Identify which cell holds the provided text, then report its [x, y] central coordinate. 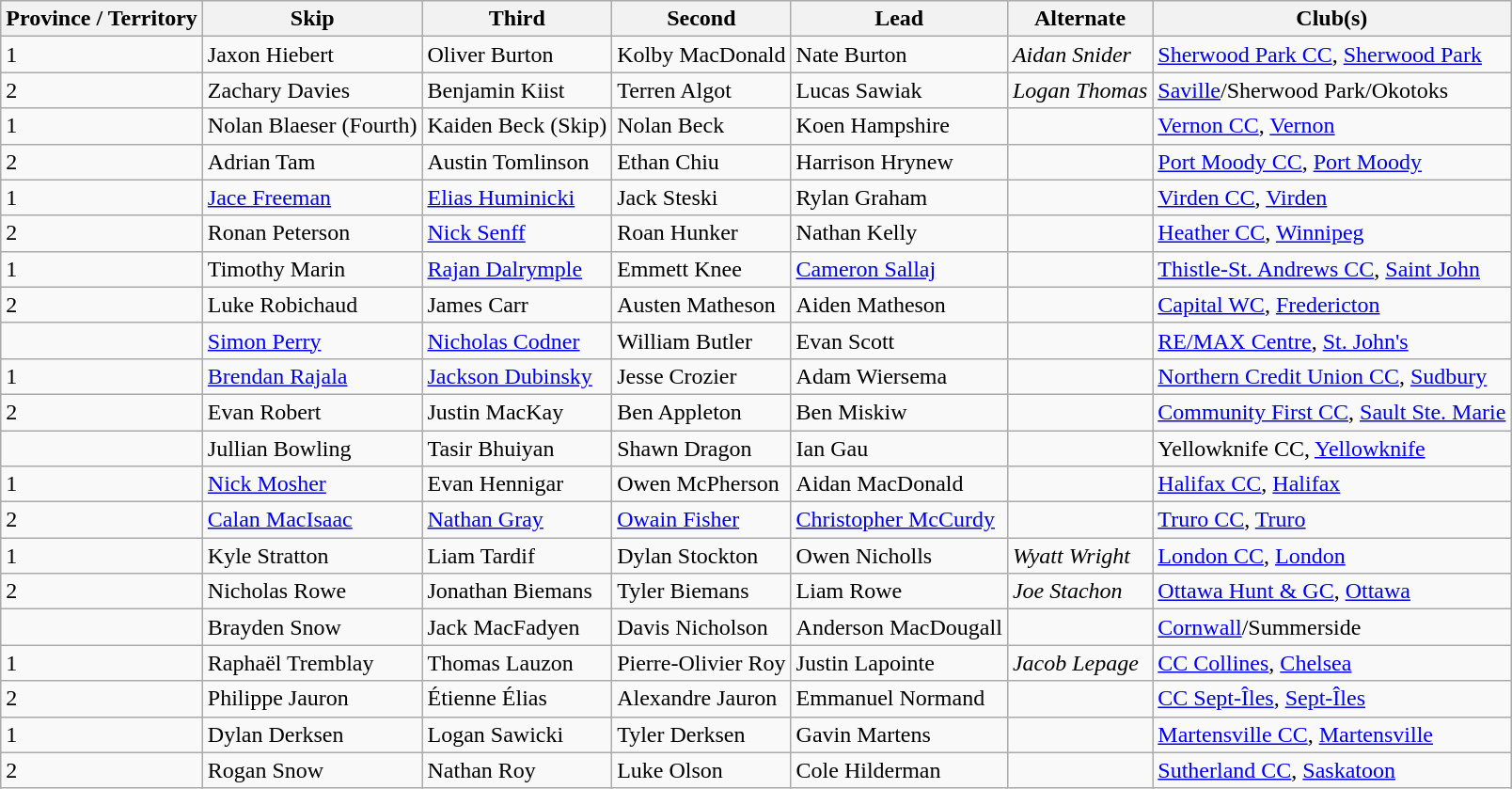
Community First CC, Sault Ste. Marie [1331, 412]
CC Sept-Îles, Sept-Îles [1331, 699]
Raphaël Tremblay [312, 663]
Evan Hennigar [517, 484]
Davis Nicholson [701, 627]
Ben Miskiw [899, 412]
Aiden Matheson [899, 305]
Lucas Sawiak [899, 90]
Kaiden Beck (Skip) [517, 126]
Thomas Lauzon [517, 663]
Emmett Knee [701, 269]
Rylan Graham [899, 197]
Ben Appleton [701, 412]
Liam Tardif [517, 556]
Rajan Dalrymple [517, 269]
Skip [312, 19]
Nicholas Rowe [312, 592]
Gavin Martens [899, 734]
Evan Scott [899, 340]
Nolan Blaeser (Fourth) [312, 126]
Jackson Dubinsky [517, 376]
Aidan Snider [1079, 55]
Nate Burton [899, 55]
Thistle-St. Andrews CC, Saint John [1331, 269]
Rogan Snow [312, 770]
Owen Nicholls [899, 556]
Timothy Marin [312, 269]
Port Moody CC, Port Moody [1331, 162]
Kyle Stratton [312, 556]
Martensville CC, Martensville [1331, 734]
William Butler [701, 340]
Terren Algot [701, 90]
Cole Hilderman [899, 770]
Brendan Rajala [312, 376]
Nathan Kelly [899, 233]
Luke Olson [701, 770]
Alexandre Jauron [701, 699]
London CC, London [1331, 556]
Jacob Lepage [1079, 663]
Pierre-Olivier Roy [701, 663]
Dylan Stockton [701, 556]
Nick Mosher [312, 484]
Jack MacFadyen [517, 627]
Christopher McCurdy [899, 520]
Étienne Élias [517, 699]
Jace Freeman [312, 197]
Yellowknife CC, Yellowknife [1331, 449]
Nick Senff [517, 233]
Liam Rowe [899, 592]
James Carr [517, 305]
Second [701, 19]
Justin MacKay [517, 412]
Tyler Biemans [701, 592]
Cornwall/Summerside [1331, 627]
Anderson MacDougall [899, 627]
Dylan Derksen [312, 734]
Adrian Tam [312, 162]
Heather CC, Winnipeg [1331, 233]
Ethan Chiu [701, 162]
Wyatt Wright [1079, 556]
Austen Matheson [701, 305]
Elias Huminicki [517, 197]
Austin Tomlinson [517, 162]
Saville/Sherwood Park/Okotoks [1331, 90]
Shawn Dragon [701, 449]
Simon Perry [312, 340]
Oliver Burton [517, 55]
Truro CC, Truro [1331, 520]
Tasir Bhuiyan [517, 449]
Jaxon Hiebert [312, 55]
Ottawa Hunt & GC, Ottawa [1331, 592]
Northern Credit Union CC, Sudbury [1331, 376]
Alternate [1079, 19]
Calan MacIsaac [312, 520]
Logan Sawicki [517, 734]
Vernon CC, Vernon [1331, 126]
RE/MAX Centre, St. John's [1331, 340]
Sherwood Park CC, Sherwood Park [1331, 55]
Evan Robert [312, 412]
Kolby MacDonald [701, 55]
Justin Lapointe [899, 663]
Province / Territory [102, 19]
Emmanuel Normand [899, 699]
Cameron Sallaj [899, 269]
Jack Steski [701, 197]
Capital WC, Fredericton [1331, 305]
Third [517, 19]
Benjamin Kiist [517, 90]
Lead [899, 19]
Virden CC, Virden [1331, 197]
Adam Wiersema [899, 376]
Club(s) [1331, 19]
Koen Hampshire [899, 126]
Ian Gau [899, 449]
Roan Hunker [701, 233]
Joe Stachon [1079, 592]
Owen McPherson [701, 484]
Halifax CC, Halifax [1331, 484]
Brayden Snow [312, 627]
Aidan MacDonald [899, 484]
Nicholas Codner [517, 340]
Owain Fisher [701, 520]
Jonathan Biemans [517, 592]
Ronan Peterson [312, 233]
Philippe Jauron [312, 699]
Nathan Roy [517, 770]
Sutherland CC, Saskatoon [1331, 770]
Nathan Gray [517, 520]
Luke Robichaud [312, 305]
Logan Thomas [1079, 90]
Zachary Davies [312, 90]
Harrison Hrynew [899, 162]
Nolan Beck [701, 126]
Jullian Bowling [312, 449]
Jesse Crozier [701, 376]
CC Collines, Chelsea [1331, 663]
Tyler Derksen [701, 734]
